From the cell containing the given text, extract its center point as [x, y] coordinate. 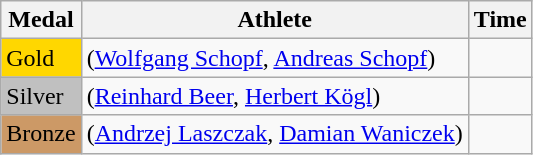
Gold [41, 58]
(Wolfgang Schopf, Andreas Schopf) [274, 58]
(Andrzej Laszczak, Damian Waniczek) [274, 134]
Time [500, 20]
Bronze [41, 134]
(Reinhard Beer, Herbert Kögl) [274, 96]
Athlete [274, 20]
Medal [41, 20]
Silver [41, 96]
